Extract the [X, Y] coordinate from the center of the cell holding the provided text.  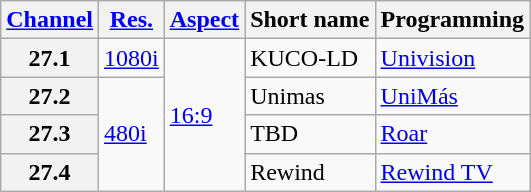
27.3 [50, 134]
Unimas [310, 96]
KUCO-LD [310, 58]
Univision [452, 58]
Roar [452, 134]
TBD [310, 134]
Programming [452, 20]
Rewind TV [452, 172]
27.2 [50, 96]
27.1 [50, 58]
Channel [50, 20]
1080i [132, 58]
Res. [132, 20]
Rewind [310, 172]
Aspect [204, 20]
480i [132, 134]
27.4 [50, 172]
UniMás [452, 96]
Short name [310, 20]
16:9 [204, 115]
